Detect which cell encompasses the target text, then output its [X, Y] center coordinate. 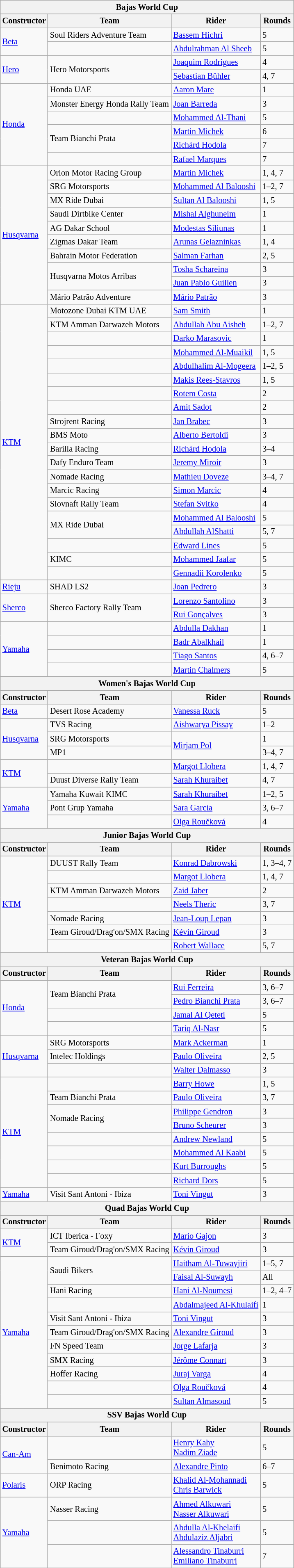
Sam Smith [216, 311]
Monster Energy Honda Rally Team [110, 104]
1, 4 [277, 242]
6 [277, 131]
Joan Pedrero [216, 587]
Slovnaft Rally Team [110, 504]
Honda UAE [110, 90]
Aishwarya Pissay [216, 725]
Mohammed Al-Muaikil [216, 352]
SSV Bajas World Cup [147, 1415]
Zigmas Dakar Team [110, 242]
BMS Moto [110, 435]
Alexandre Pinto [216, 1466]
Hero Motorsports [110, 69]
1–2, 4–7 [277, 1291]
Alberto Bertoldi [216, 435]
Simon Marcic [216, 490]
Barilla Racing [110, 449]
Rieju [24, 587]
Nasser Racing [110, 1509]
AG Dakar School [110, 228]
Can-Am [24, 1454]
Quad Bajas World Cup [147, 1208]
Modestas Siliunas [216, 228]
ORP Racing [110, 1485]
MP1 [110, 753]
Sebastian Bühler [216, 76]
Salman Farhan [216, 256]
Faisal Al-Suwayh [216, 1277]
Abdalmajeed Al-Khulaifi [216, 1305]
Kurt Burroughs [216, 1166]
Barry Howe [216, 1084]
Dafy Enduro Team [110, 463]
Zaid Jaber [216, 890]
Benimoto Racing [110, 1466]
Mirjam Pol [216, 746]
Stefan Svitko [216, 504]
Mohammed Al-Thani [216, 118]
Mario Gajon [216, 1236]
Sara García [216, 808]
1–5, 7 [277, 1263]
Arunas Gelazninkas [216, 242]
Intelec Holdings [110, 1056]
Saudi Bikers [110, 1270]
Badr Abalkhail [216, 642]
Alexandre Giroud [216, 1332]
Husqvarna Motos Arribas [110, 276]
Joaquim Rodrigues [216, 62]
Edward Lines [216, 545]
Bassem Hichri [216, 35]
Rui Ferreira [216, 987]
Mathieu Doveze [216, 477]
Bahrain Motor Federation [110, 256]
Hoffer Racing [110, 1374]
SMX Racing [110, 1360]
Jérôme Connart [216, 1360]
Lorenzo Santolino [216, 601]
Amit Sadot [216, 407]
Abdulhalim Al-Mogeera [216, 366]
SHAD LS2 [110, 587]
Hero [24, 69]
3–4 [277, 449]
Polaris [24, 1485]
Mário Patrão [216, 297]
Ahmed Alkuwari Nasser Alkuwari [216, 1509]
Bruno Scheurer [216, 1125]
Sultan Almasoud [216, 1401]
Rafael Marques [216, 159]
Pedro Bianchi Prata [216, 1001]
Konrad Dabrowski [216, 863]
Rotem Costa [216, 394]
Jamal Al Qeteti [216, 1015]
Mohammed Jaafar [216, 559]
Motozone Dubai KTM UAE [110, 311]
Haitham Al-Tuwayjiri [216, 1263]
Richard Dors [216, 1180]
1–2 [277, 725]
FN Speed Team [110, 1346]
Bajas World Cup [147, 7]
Neels Theric [216, 904]
TVS Racing [110, 725]
Alessandro Tinaburri Emiliano Tinaburri [216, 1556]
Mário Patrão Adventure [110, 297]
Sherco Factory Rally Team [110, 608]
Abdullah Abu Aisheh [216, 324]
All [277, 1277]
Philippe Gendron [216, 1112]
Mishal Alghuneim [216, 214]
6–7 [277, 1466]
Duust Diverse Rally Team [110, 780]
Abdulla Al-Khelaifi Abdulaziz Aljabri [216, 1532]
Gennadii Korolenko [216, 573]
Vanessa Ruck [216, 711]
KIMC [110, 559]
1, 3–4, 7 [277, 863]
Women's Bajas World Cup [147, 684]
Marcic Racing [110, 490]
Tariq Al-Nasr [216, 1029]
Joan Barreda [216, 104]
Mohammed Al Kaabi [216, 1153]
Makis Rees-Stavros [216, 380]
Rui Gonçalves [216, 614]
Andrew Newland [216, 1139]
Walter Dalmasso [216, 1070]
ICT Iberica - Foxy [110, 1236]
Robert Wallace [216, 946]
Jeremy Miroir [216, 463]
Sherco [24, 608]
Desert Rose Academy [110, 711]
Jorge Lafarja [216, 1346]
Abdulla Dakhan [216, 628]
Sultan Al Balooshi [216, 201]
Tiago Santos [216, 656]
Junior Bajas World Cup [147, 835]
Henry Kahy Nadim Ziade [216, 1448]
Yamaha Kuwait KIMC [110, 794]
Martin Chalmers [216, 670]
Tosha Schareina [216, 269]
Mark Ackerman [216, 1043]
Strojrent Racing [110, 421]
Aaron Mare [216, 90]
Hani Al-Noumesi [216, 1291]
Pont Grup Yamaha [110, 808]
Khalid Al-Mohannadi Chris Barwick [216, 1485]
Orion Motor Racing Group [110, 173]
Darko Marasovic [216, 338]
Soul Riders Adventure Team [110, 35]
Abdulrahman Al Sheeb [216, 48]
Saudi Dirtbike Center [110, 214]
Juraj Varga [216, 1374]
Jean-Loup Lepan [216, 918]
DUUST Rally Team [110, 863]
Veteran Bajas World Cup [147, 960]
Juan Pablo Guillen [216, 283]
Abdullah AlShatti [216, 532]
Hani Racing [110, 1291]
4, 6–7 [277, 656]
Jan Brabec [216, 421]
